Determine the [x, y] coordinate at the center of the cell enclosing the given text.  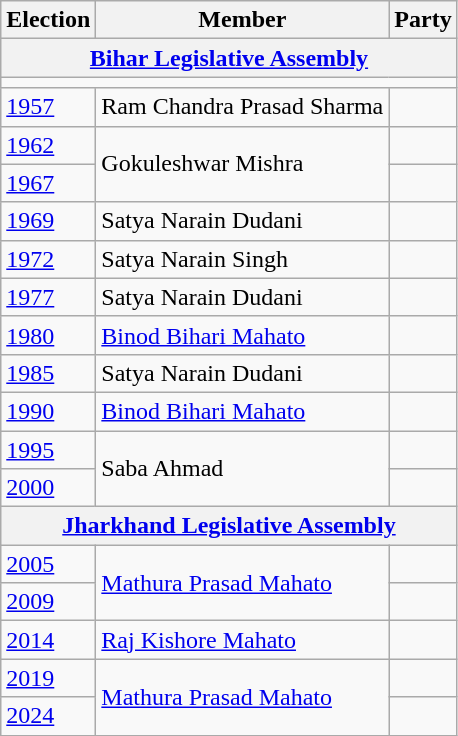
2014 [48, 640]
1967 [48, 183]
2000 [48, 488]
Raj Kishore Mahato [242, 640]
1990 [48, 411]
1957 [48, 107]
1972 [48, 259]
1962 [48, 145]
2024 [48, 716]
2009 [48, 602]
Ram Chandra Prasad Sharma [242, 107]
Saba Ahmad [242, 468]
1995 [48, 449]
1969 [48, 221]
Satya Narain Singh [242, 259]
Member [242, 20]
Bihar Legislative Assembly [229, 58]
Election [48, 20]
1985 [48, 373]
Party [423, 20]
1980 [48, 335]
Jharkhand Legislative Assembly [229, 526]
2005 [48, 564]
Gokuleshwar Mishra [242, 164]
2019 [48, 678]
1977 [48, 297]
